Find where the given text appears and provide that cell's center as (x, y) coordinate. 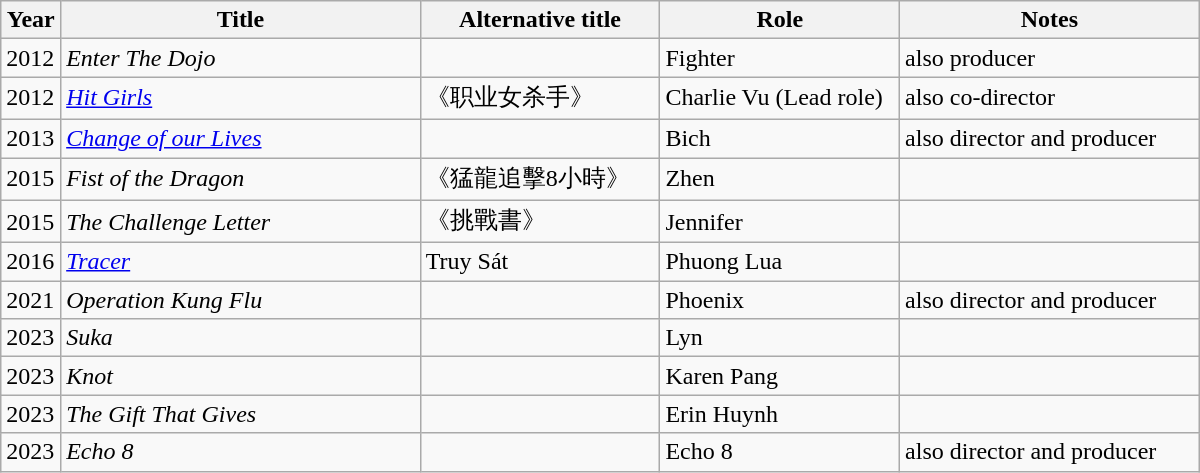
Year (31, 20)
Tracer (241, 262)
Enter The Dojo (241, 58)
Fighter (780, 58)
Phoenix (780, 300)
2021 (31, 300)
The Challenge Letter (241, 222)
Erin Huynh (780, 414)
Karen Pang (780, 376)
《猛龍追擊8小時》 (540, 180)
Jennifer (780, 222)
Phuong Lua (780, 262)
Alternative title (540, 20)
Knot (241, 376)
Lyn (780, 338)
Change of our Lives (241, 138)
Bich (780, 138)
Truy Sát (540, 262)
Charlie Vu (Lead role) (780, 98)
also producer (1050, 58)
Title (241, 20)
also co-director (1050, 98)
Operation Kung Flu (241, 300)
2016 (31, 262)
Fist of the Dragon (241, 180)
The Gift That Gives (241, 414)
Hit Girls (241, 98)
2013 (31, 138)
Zhen (780, 180)
《职业女杀手》 (540, 98)
Notes (1050, 20)
Suka (241, 338)
《挑戰書》 (540, 222)
Role (780, 20)
